Find where the given text appears and provide that cell's center as [x, y] coordinate. 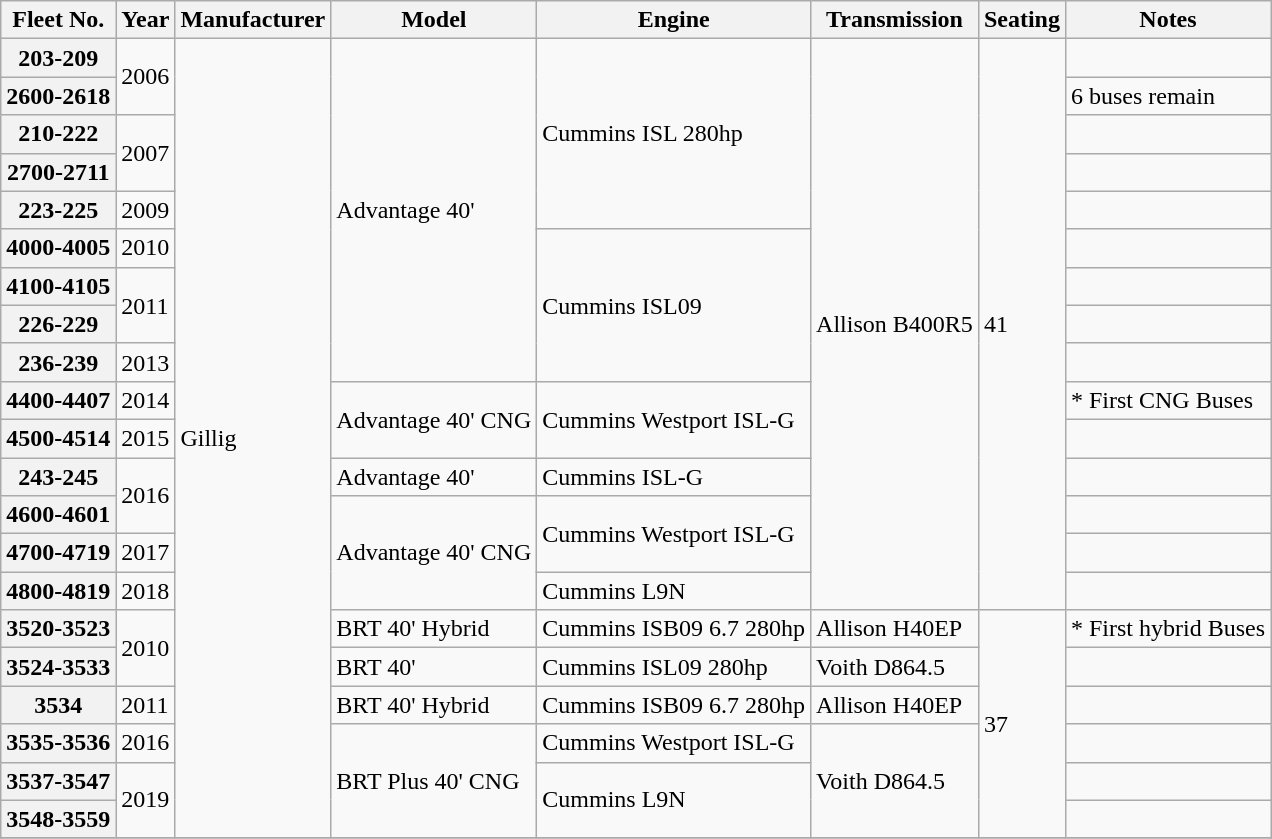
3534 [58, 705]
4800-4819 [58, 591]
2009 [146, 210]
Allison B400R5 [895, 324]
3535-3536 [58, 743]
2017 [146, 553]
226-229 [58, 324]
3548-3559 [58, 819]
210-222 [58, 134]
3520-3523 [58, 629]
223-225 [58, 210]
3524-3533 [58, 667]
2014 [146, 400]
4000-4005 [58, 248]
Cummins ISL09 [674, 305]
41 [1022, 324]
Model [434, 20]
203-209 [58, 58]
* First hybrid Buses [1168, 629]
2600-2618 [58, 96]
BRT Plus 40' CNG [434, 781]
Cummins ISL 280hp [674, 134]
2700-2711 [58, 172]
2007 [146, 153]
2013 [146, 362]
2015 [146, 438]
6 buses remain [1168, 96]
4700-4719 [58, 553]
2006 [146, 77]
2018 [146, 591]
Gillig [253, 438]
4600-4601 [58, 515]
BRT 40' [434, 667]
Cummins ISL-G [674, 477]
4400-4407 [58, 400]
Fleet No. [58, 20]
Year [146, 20]
2019 [146, 800]
Engine [674, 20]
* First CNG Buses [1168, 400]
Notes [1168, 20]
Seating [1022, 20]
Manufacturer [253, 20]
243-245 [58, 477]
Cummins ISL09 280hp [674, 667]
4500-4514 [58, 438]
4100-4105 [58, 286]
3537-3547 [58, 781]
Transmission [895, 20]
236-239 [58, 362]
37 [1022, 724]
